Detect which cell encompasses the target text, then output its (X, Y) center coordinate. 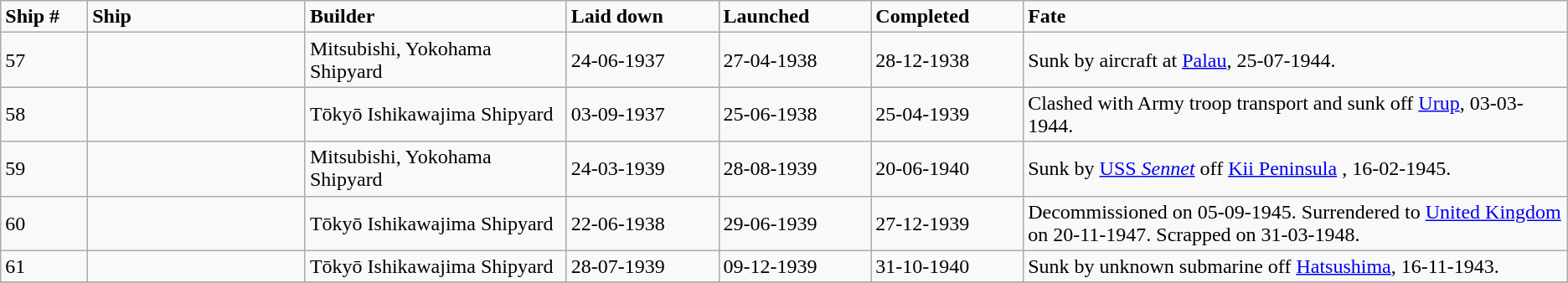
22-06-1938 (642, 223)
Completed (947, 17)
Ship (197, 17)
24-03-1939 (642, 169)
29-06-1939 (795, 223)
59 (44, 169)
Sunk by aircraft at Palau, 25-07-1944. (1296, 60)
57 (44, 60)
Builder (436, 17)
Launched (795, 17)
28-12-1938 (947, 60)
25-06-1938 (795, 114)
25-04-1939 (947, 114)
28-08-1939 (795, 169)
Clashed with Army troop transport and sunk off Urup, 03-03-1944. (1296, 114)
20-06-1940 (947, 169)
Decommissioned on 05-09-1945. Surrendered to United Kingdom on 20-11-1947. Scrapped on 31-03-1948. (1296, 223)
Sunk by unknown submarine off Hatsushima, 16-11-1943. (1296, 266)
Ship # (44, 17)
03-09-1937 (642, 114)
27-12-1939 (947, 223)
24-06-1937 (642, 60)
09-12-1939 (795, 266)
Fate (1296, 17)
27-04-1938 (795, 60)
Laid down (642, 17)
61 (44, 266)
31-10-1940 (947, 266)
58 (44, 114)
Sunk by USS Sennet off Kii Peninsula , 16-02-1945. (1296, 169)
60 (44, 223)
28-07-1939 (642, 266)
